Determine the (x, y) coordinate at the center of the cell enclosing the given text.  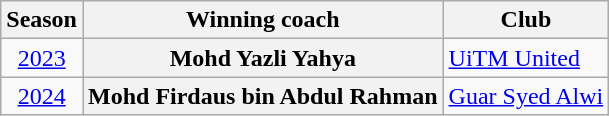
2023 (42, 58)
Winning coach (262, 20)
Mohd Yazli Yahya (262, 58)
Guar Syed Alwi (526, 96)
UiTM United (526, 58)
Mohd Firdaus bin Abdul Rahman (262, 96)
Season (42, 20)
2024 (42, 96)
Club (526, 20)
